Capture the cell that displays the provided text and extract its (x, y) central coordinate. 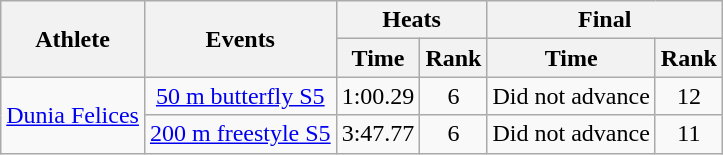
50 m butterfly S5 (240, 96)
200 m freestyle S5 (240, 134)
Heats (412, 20)
12 (688, 96)
Final (604, 20)
Athlete (73, 39)
Events (240, 39)
11 (688, 134)
Dunia Felices (73, 115)
3:47.77 (378, 134)
1:00.29 (378, 96)
